Provide the [X, Y] coordinate of the cell's center where the given text is located.  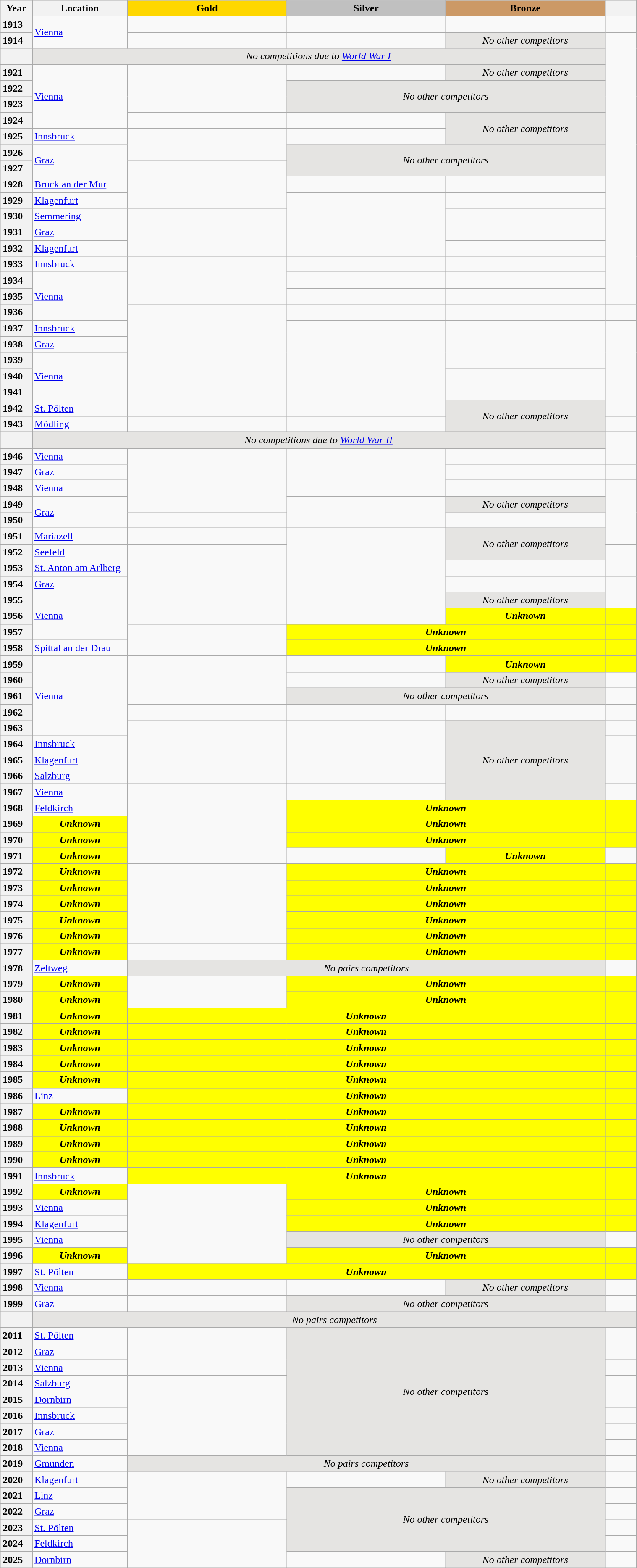
2015 [16, 1400]
Zeltweg [80, 968]
2020 [16, 1479]
1958 [16, 648]
1924 [16, 120]
1972 [16, 872]
1982 [16, 1032]
1930 [16, 216]
1991 [16, 1176]
1964 [16, 744]
2022 [16, 1512]
1965 [16, 760]
1932 [16, 248]
1986 [16, 1096]
No competitions due to World War II [318, 440]
1995 [16, 1240]
1971 [16, 856]
1961 [16, 696]
No competitions due to World War I [318, 56]
Mödling [80, 424]
1956 [16, 616]
1992 [16, 1192]
1997 [16, 1272]
St. Anton am Arlberg [80, 568]
Location [80, 8]
Seefeld [80, 552]
1970 [16, 840]
1939 [16, 360]
1987 [16, 1112]
1922 [16, 88]
1937 [16, 328]
1963 [16, 728]
1948 [16, 488]
1981 [16, 1016]
1994 [16, 1224]
1960 [16, 680]
2021 [16, 1496]
1977 [16, 952]
1940 [16, 376]
1934 [16, 280]
1913 [16, 24]
1955 [16, 600]
2019 [16, 1463]
1968 [16, 808]
2012 [16, 1352]
Bronze [525, 8]
1990 [16, 1160]
Silver [366, 8]
1967 [16, 792]
1957 [16, 632]
1983 [16, 1048]
1999 [16, 1304]
1947 [16, 472]
1959 [16, 664]
1929 [16, 200]
1923 [16, 104]
1985 [16, 1080]
1942 [16, 408]
1966 [16, 776]
1998 [16, 1288]
1938 [16, 344]
1979 [16, 984]
Mariazell [80, 536]
1988 [16, 1128]
Gold [207, 8]
1978 [16, 968]
1928 [16, 184]
1975 [16, 920]
1921 [16, 72]
2023 [16, 1528]
1974 [16, 904]
2024 [16, 1544]
1914 [16, 40]
1931 [16, 232]
2017 [16, 1431]
1949 [16, 504]
2011 [16, 1336]
1925 [16, 136]
1946 [16, 456]
1969 [16, 824]
1941 [16, 392]
1926 [16, 152]
1951 [16, 536]
1996 [16, 1256]
2018 [16, 1447]
1962 [16, 712]
1952 [16, 552]
1993 [16, 1208]
1973 [16, 888]
1953 [16, 568]
1976 [16, 936]
1943 [16, 424]
Semmering [80, 216]
1954 [16, 584]
1927 [16, 168]
Spittal an der Drau [80, 648]
Year [16, 8]
1980 [16, 1000]
1935 [16, 296]
Bruck an der Mur [80, 184]
1933 [16, 264]
2016 [16, 1415]
2013 [16, 1368]
2014 [16, 1384]
1984 [16, 1064]
1936 [16, 312]
Gmunden [80, 1463]
1950 [16, 520]
2025 [16, 1560]
1989 [16, 1144]
